Output the (X, Y) coordinate of the center of the cell containing the given text.  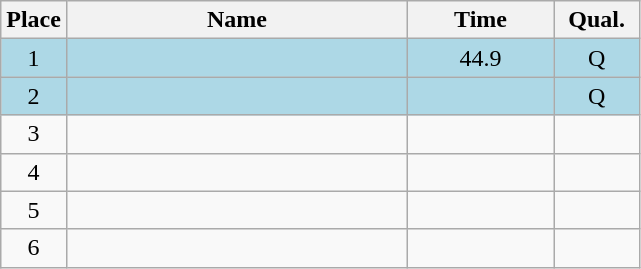
Name (236, 20)
Place (34, 20)
1 (34, 58)
2 (34, 96)
6 (34, 248)
Time (481, 20)
5 (34, 210)
4 (34, 172)
44.9 (481, 58)
3 (34, 134)
Qual. (597, 20)
